Capture the cell that displays the provided text and extract its [x, y] central coordinate. 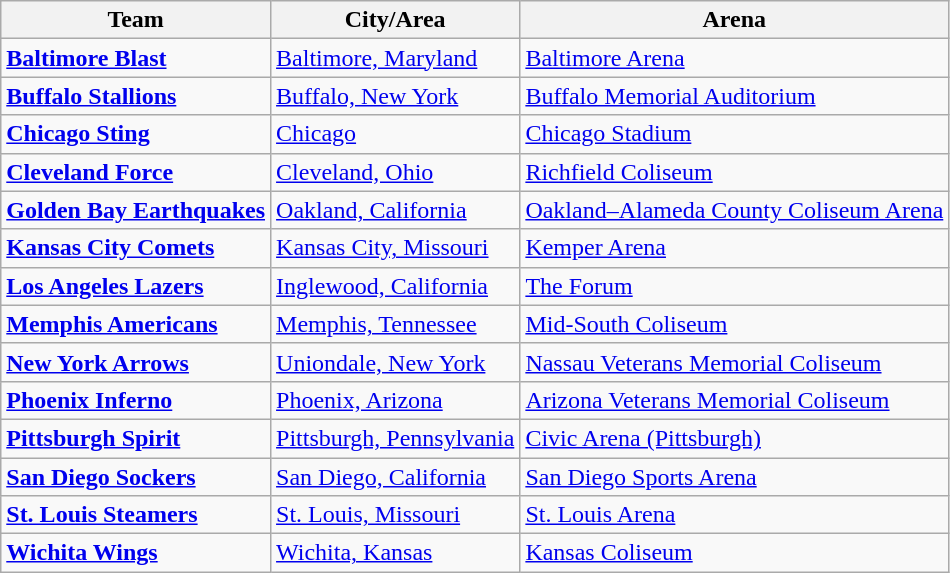
Phoenix Inferno [136, 400]
St. Louis Steamers [136, 515]
Pittsburgh, Pennsylvania [396, 438]
Golden Bay Earthquakes [136, 210]
New York Arrows [136, 362]
Chicago Sting [136, 134]
Memphis Americans [136, 324]
Buffalo Stallions [136, 96]
Oakland, California [396, 210]
Wichita Wings [136, 553]
Team [136, 20]
Cleveland Force [136, 172]
Los Angeles Lazers [136, 286]
Kansas City, Missouri [396, 248]
Phoenix, Arizona [396, 400]
Buffalo Memorial Auditorium [734, 96]
Baltimore Blast [136, 58]
Mid-South Coliseum [734, 324]
Chicago [396, 134]
Richfield Coliseum [734, 172]
Arizona Veterans Memorial Coliseum [734, 400]
Kansas City Comets [136, 248]
San Diego Sockers [136, 477]
Kansas Coliseum [734, 553]
Kemper Arena [734, 248]
Chicago Stadium [734, 134]
Memphis, Tennessee [396, 324]
Baltimore Arena [734, 58]
Inglewood, California [396, 286]
St. Louis Arena [734, 515]
San Diego Sports Arena [734, 477]
St. Louis, Missouri [396, 515]
City/Area [396, 20]
Wichita, Kansas [396, 553]
Nassau Veterans Memorial Coliseum [734, 362]
Cleveland, Ohio [396, 172]
Arena [734, 20]
San Diego, California [396, 477]
Uniondale, New York [396, 362]
Baltimore, Maryland [396, 58]
Oakland–Alameda County Coliseum Arena [734, 210]
The Forum [734, 286]
Pittsburgh Spirit [136, 438]
Buffalo, New York [396, 96]
Civic Arena (Pittsburgh) [734, 438]
